Find where the given text appears and provide that cell's center as (X, Y) coordinate. 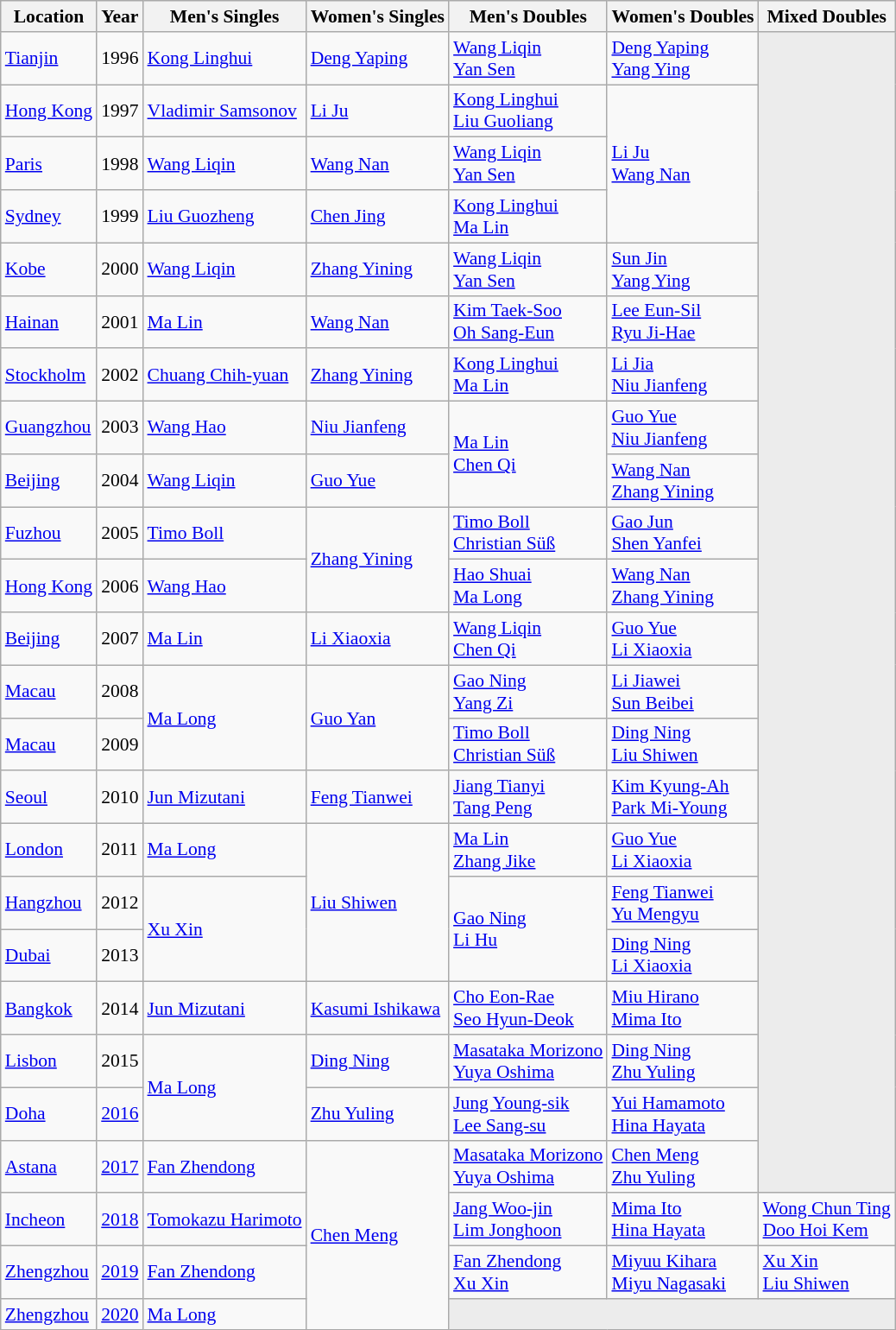
Ma Lin Chen Qi (528, 454)
Niu Jianfeng (378, 428)
2006 (119, 586)
2012 (119, 903)
Jiang Tianyi Tang Peng (528, 798)
Cho Eon-Rae Seo Hyun-Deok (528, 1009)
2019 (119, 1273)
2007 (119, 639)
Guo Yue (378, 480)
Kong Linghui (224, 59)
Doha (48, 1114)
Xu Xin Liu Shiwen (826, 1273)
Ma Lin Zhang Jike (528, 850)
Chuang Chih-yuan (224, 375)
Men's Singles (224, 16)
Li Xiaoxia (378, 639)
2016 (119, 1114)
2009 (119, 744)
Ding Ning Liu Shiwen (682, 744)
2011 (119, 850)
2013 (119, 955)
Fan Zhendong Xu Xin (528, 1273)
Gao Ning Yang Zi (528, 691)
2005 (119, 534)
Mixed Doubles (826, 16)
Miyuu Kihara Miyu Nagasaki (682, 1273)
2018 (119, 1219)
Paris (48, 164)
Jung Young-sik Lee Sang-su (528, 1114)
Guangzhou (48, 428)
2010 (119, 798)
2020 (119, 1314)
Feng Tianwei Yu Mengyu (682, 903)
Jang Woo-jin Lim Jonghoon (528, 1219)
2014 (119, 1009)
Ding Ning Zhu Yuling (682, 1061)
Hangzhou (48, 903)
Chen Jing (378, 216)
Seoul (48, 798)
2017 (119, 1166)
Stockholm (48, 375)
Tomokazu Harimoto (224, 1219)
Lisbon (48, 1061)
Lee Eun-Sil Ryu Ji-Hae (682, 321)
Li Ju Wang Nan (682, 164)
Women's Singles (378, 16)
Hao Shuai Ma Long (528, 586)
1999 (119, 216)
Guo Yue Niu Jianfeng (682, 428)
Men's Doubles (528, 16)
Zhu Yuling (378, 1114)
Kim Taek-Soo Oh Sang-Eun (528, 321)
Year (119, 16)
Hainan (48, 321)
2000 (119, 269)
Guo Yan (378, 718)
Vladimir Samsonov (224, 111)
Deng Yaping (378, 59)
Sydney (48, 216)
London (48, 850)
1996 (119, 59)
Kim Kyung-Ah Park Mi-Young (682, 798)
2002 (119, 375)
Feng Tianwei (378, 798)
Liu Shiwen (378, 903)
Kasumi Ishikawa (378, 1009)
Kong Linghui Liu Guoliang (528, 111)
Tianjin (48, 59)
Location (48, 16)
Ding Ning (378, 1061)
Wang Liqin Chen Qi (528, 639)
1997 (119, 111)
Liu Guozheng (224, 216)
Wong Chun Ting Doo Hoi Kem (826, 1219)
2015 (119, 1061)
Deng Yaping Yang Ying (682, 59)
Li Ju (378, 111)
Kobe (48, 269)
2001 (119, 321)
Sun Jin Yang Ying (682, 269)
Li Jiawei Sun Beibei (682, 691)
Dubai (48, 955)
1998 (119, 164)
Fuzhou (48, 534)
Yui Hamamoto Hina Hayata (682, 1114)
Li Jia Niu Jianfeng (682, 375)
2003 (119, 428)
2008 (119, 691)
Incheon (48, 1219)
Gao Jun Shen Yanfei (682, 534)
Astana (48, 1166)
2004 (119, 480)
Xu Xin (224, 929)
Miu Hirano Mima Ito (682, 1009)
Bangkok (48, 1009)
Chen Meng Zhu Yuling (682, 1166)
Gao Ning Li Hu (528, 929)
Chen Meng (378, 1235)
Ding Ning Li Xiaoxia (682, 955)
Women's Doubles (682, 16)
Timo Boll (224, 534)
Mima Ito Hina Hayata (682, 1219)
